Extract the [x, y] coordinate from the center of the cell holding the provided text.  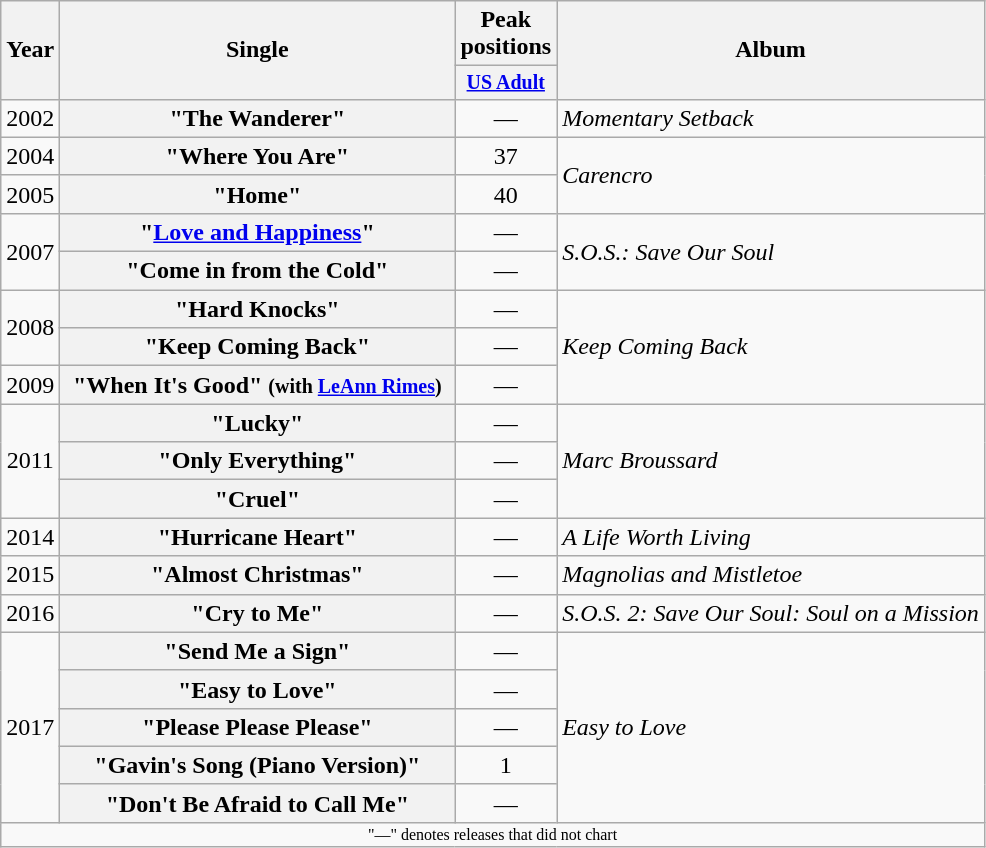
2015 [30, 575]
Peak positions [506, 34]
"Hurricane Heart" [258, 537]
1 [506, 765]
2011 [30, 461]
"When It's Good" (with LeAnn Rimes) [258, 385]
US Adult [506, 82]
Album [771, 50]
2005 [30, 194]
"Lucky" [258, 423]
"Where You Are" [258, 156]
"Come in from the Cold" [258, 271]
Marc Broussard [771, 461]
2007 [30, 251]
S.O.S.: Save Our Soul [771, 251]
"The Wanderer" [258, 118]
"Only Everything" [258, 461]
2016 [30, 613]
Magnolias and Mistletoe [771, 575]
"Send Me a Sign" [258, 651]
2004 [30, 156]
Momentary Setback [771, 118]
Keep Coming Back [771, 347]
"Gavin's Song (Piano Version)" [258, 765]
A Life Worth Living [771, 537]
"—" denotes releases that did not chart [493, 834]
Easy to Love [771, 727]
"Keep Coming Back" [258, 347]
37 [506, 156]
2014 [30, 537]
Year [30, 50]
2009 [30, 385]
"Hard Knocks" [258, 309]
Single [258, 50]
"Easy to Love" [258, 689]
S.O.S. 2: Save Our Soul: Soul on a Mission [771, 613]
2017 [30, 727]
Carencro [771, 175]
"Home" [258, 194]
"Please Please Please" [258, 727]
"Don't Be Afraid to Call Me" [258, 803]
"Cry to Me" [258, 613]
"Love and Happiness" [258, 232]
"Cruel" [258, 499]
40 [506, 194]
2008 [30, 328]
2002 [30, 118]
"Almost Christmas" [258, 575]
